Locate the cell with the specified text and output its (X, Y) center coordinate. 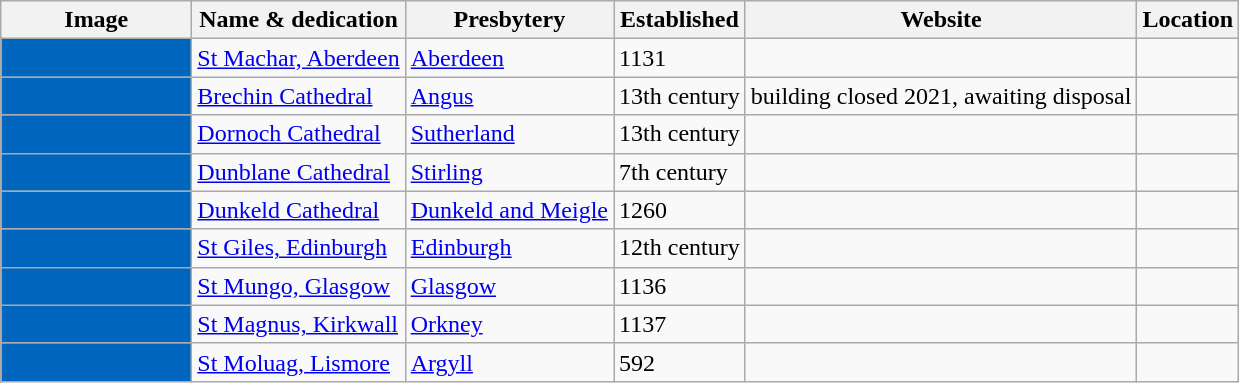
St Giles, Edinburgh (298, 248)
Angus (509, 96)
Presbytery (509, 20)
Edinburgh (509, 248)
Dunkeld Cathedral (298, 210)
Dunblane Cathedral (298, 172)
Sutherland (509, 134)
12th century (680, 248)
Location (1188, 20)
Argyll (509, 362)
7th century (680, 172)
1260 (680, 210)
Aberdeen (509, 58)
Name & dedication (298, 20)
Dunkeld and Meigle (509, 210)
Dornoch Cathedral (298, 134)
Glasgow (509, 286)
Stirling (509, 172)
1131 (680, 58)
St Machar, Aberdeen (298, 58)
Image (96, 20)
Website (941, 20)
St Mungo, Glasgow (298, 286)
1136 (680, 286)
Brechin Cathedral (298, 96)
592 (680, 362)
1137 (680, 324)
St Magnus, Kirkwall (298, 324)
Orkney (509, 324)
Established (680, 20)
building closed 2021, awaiting disposal (941, 96)
St Moluag, Lismore (298, 362)
